Search for the cell housing the specified text and yield its [X, Y] center coordinate. 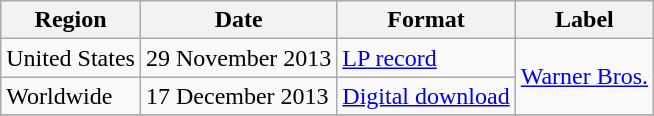
Label [584, 20]
United States [71, 58]
LP record [426, 58]
Warner Bros. [584, 77]
Digital download [426, 96]
Worldwide [71, 96]
29 November 2013 [238, 58]
17 December 2013 [238, 96]
Date [238, 20]
Format [426, 20]
Region [71, 20]
